Locate the cell with the specified text and output its (x, y) center coordinate. 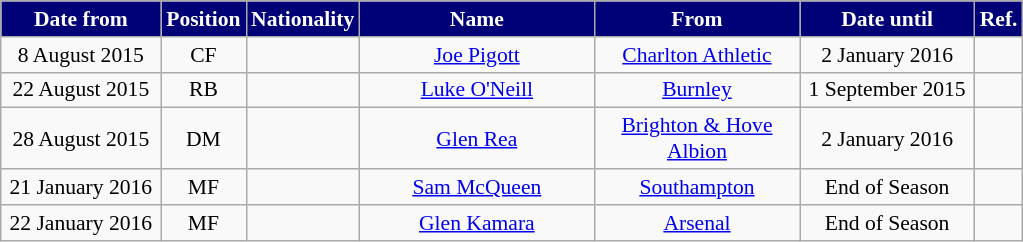
Brighton & Hove Albion (696, 138)
From (696, 19)
Glen Rea (476, 138)
RB (204, 90)
Nationality (302, 19)
Position (204, 19)
22 August 2015 (81, 90)
Ref. (999, 19)
Arsenal (696, 223)
28 August 2015 (81, 138)
Joe Pigott (476, 55)
Name (476, 19)
CF (204, 55)
Sam McQueen (476, 187)
Glen Kamara (476, 223)
Date until (888, 19)
Charlton Athletic (696, 55)
1 September 2015 (888, 90)
DM (204, 138)
Burnley (696, 90)
Southampton (696, 187)
21 January 2016 (81, 187)
Luke O'Neill (476, 90)
Date from (81, 19)
22 January 2016 (81, 223)
8 August 2015 (81, 55)
